Find where the given text appears and provide that cell's center as [x, y] coordinate. 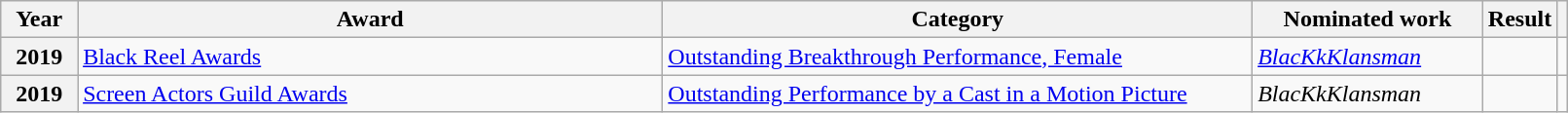
Black Reel Awards [370, 56]
Award [370, 19]
Result [1519, 19]
Category [958, 19]
Screen Actors Guild Awards [370, 94]
Year [39, 19]
Outstanding Performance by a Cast in a Motion Picture [958, 94]
Nominated work [1368, 19]
Outstanding Breakthrough Performance, Female [958, 56]
